For the text-containing cell, return its midpoint in (x, y) coordinate format. 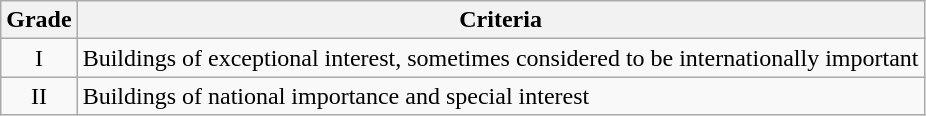
Buildings of national importance and special interest (500, 96)
I (39, 58)
Buildings of exceptional interest, sometimes considered to be internationally important (500, 58)
Criteria (500, 20)
Grade (39, 20)
II (39, 96)
